Search for the cell housing the specified text and yield its [x, y] center coordinate. 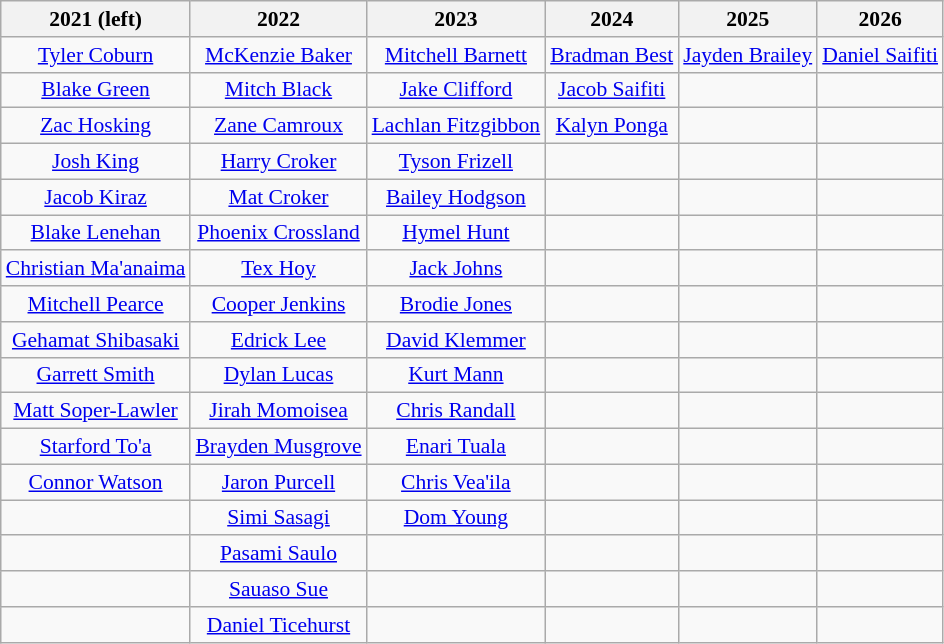
Bailey Hodgson [456, 197]
Jayden Brailey [748, 55]
Daniel Saifiti [880, 55]
2025 [748, 19]
Edrick Lee [278, 340]
David Klemmer [456, 340]
Tyson Frizell [456, 162]
Bradman Best [612, 55]
Harry Croker [278, 162]
Sauaso Sue [278, 589]
Blake Lenehan [96, 233]
Mat Croker [278, 197]
Dylan Lucas [278, 375]
Brodie Jones [456, 304]
Garrett Smith [96, 375]
Starford To'a [96, 447]
Tyler Coburn [96, 55]
Kalyn Ponga [612, 126]
Josh King [96, 162]
McKenzie Baker [278, 55]
Daniel Ticehurst [278, 625]
Dom Young [456, 518]
Lachlan Fitzgibbon [456, 126]
Mitchell Pearce [96, 304]
Jirah Momoisea [278, 411]
Zac Hosking [96, 126]
2023 [456, 19]
Simi Sasagi [278, 518]
Kurt Mann [456, 375]
Jaron Purcell [278, 482]
2026 [880, 19]
Connor Watson [96, 482]
Matt Soper-Lawler [96, 411]
Jacob Kiraz [96, 197]
Mitch Black [278, 90]
2022 [278, 19]
Enari Tuala [456, 447]
Jacob Saifiti [612, 90]
Tex Hoy [278, 269]
Christian Ma'anaima [96, 269]
Jack Johns [456, 269]
Blake Green [96, 90]
Pasami Saulo [278, 554]
Chris Randall [456, 411]
Phoenix Crossland [278, 233]
Mitchell Barnett [456, 55]
Chris Vea'ila [456, 482]
Jake Clifford [456, 90]
2021 (left) [96, 19]
Brayden Musgrove [278, 447]
Hymel Hunt [456, 233]
2024 [612, 19]
Cooper Jenkins [278, 304]
Zane Camroux [278, 126]
Gehamat Shibasaki [96, 340]
